For the text-containing cell, return its midpoint in [X, Y] coordinate format. 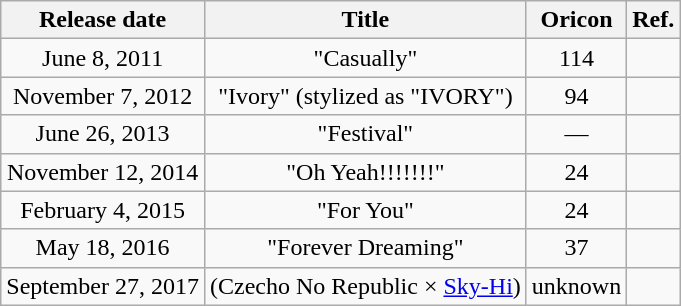
Release date [103, 20]
— [576, 134]
"For You" [365, 210]
September 27, 2017 [103, 286]
Oricon [576, 20]
37 [576, 248]
"Casually" [365, 58]
"Festival" [365, 134]
"Ivory" (stylized as "IVORY") [365, 96]
November 12, 2014 [103, 172]
Title [365, 20]
November 7, 2012 [103, 96]
February 4, 2015 [103, 210]
114 [576, 58]
June 26, 2013 [103, 134]
Ref. [654, 20]
94 [576, 96]
"Oh Yeah!!!!!!!" [365, 172]
(Czecho No Republic × Sky-Hi) [365, 286]
May 18, 2016 [103, 248]
unknown [576, 286]
"Forever Dreaming" [365, 248]
June 8, 2011 [103, 58]
